For the text-containing cell, return its midpoint in [x, y] coordinate format. 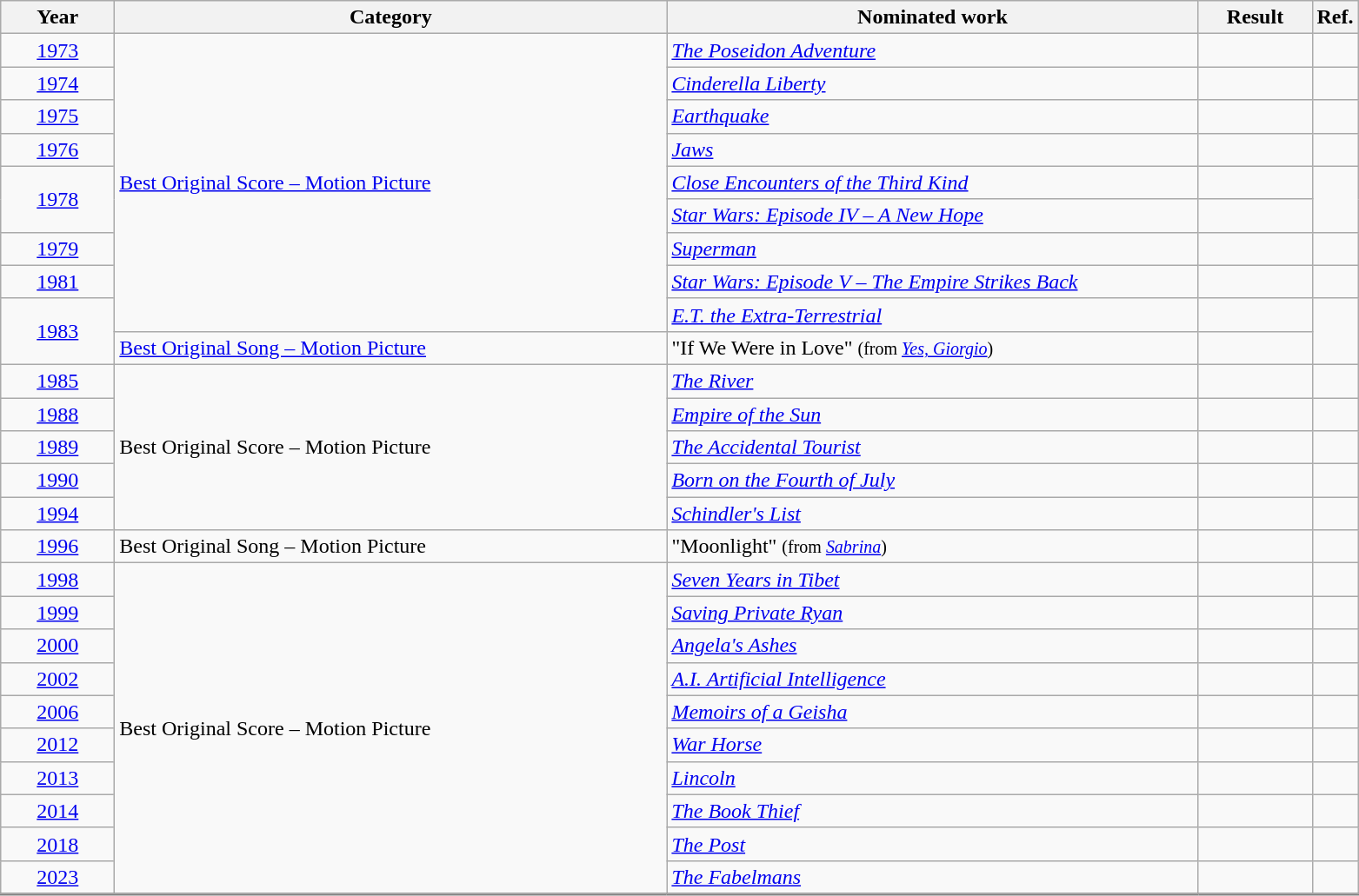
1975 [57, 116]
Jaws [932, 149]
2002 [57, 679]
2012 [57, 745]
2006 [57, 712]
E.T. the Extra-Terrestrial [932, 315]
Angela's Ashes [932, 646]
1989 [57, 448]
Cinderella Liberty [932, 83]
1999 [57, 613]
The Post [932, 844]
1973 [57, 50]
Ref. [1336, 17]
Earthquake [932, 116]
Star Wars: Episode V – The Empire Strikes Back [932, 282]
1974 [57, 83]
Empire of the Sun [932, 415]
Seven Years in Tibet [932, 580]
1978 [57, 199]
Saving Private Ryan [932, 613]
2014 [57, 811]
The Book Thief [932, 811]
1988 [57, 415]
War Horse [932, 745]
2018 [57, 844]
1996 [57, 547]
Memoirs of a Geisha [932, 712]
Result [1256, 17]
2013 [57, 778]
1976 [57, 149]
1998 [57, 580]
The River [932, 381]
Nominated work [932, 17]
2000 [57, 646]
Schindler's List [932, 514]
Close Encounters of the Third Kind [932, 183]
Lincoln [932, 778]
1983 [57, 331]
"Moonlight" (from Sabrina) [932, 547]
2023 [57, 877]
Category [391, 17]
Year [57, 17]
Star Wars: Episode IV – A New Hope [932, 216]
Born on the Fourth of July [932, 481]
The Poseidon Adventure [932, 50]
The Accidental Tourist [932, 448]
1994 [57, 514]
"If We Were in Love" (from Yes, Giorgio) [932, 348]
1990 [57, 481]
The Fabelmans [932, 877]
1981 [57, 282]
1979 [57, 249]
1985 [57, 381]
Superman [932, 249]
A.I. Artificial Intelligence [932, 679]
